Provide the (x, y) coordinate of the cell's center where the given text is located.  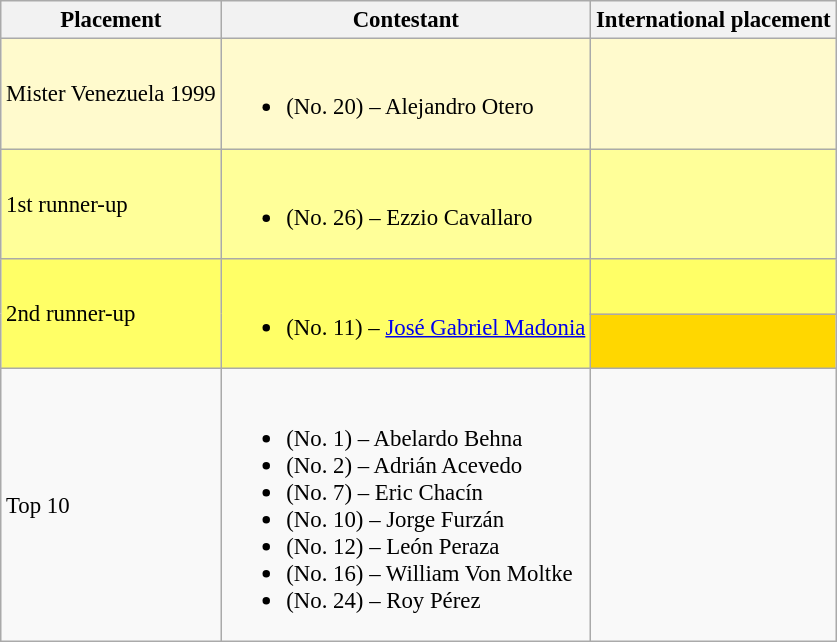
Mister Venezuela 1999 (111, 94)
1st runner-up (111, 204)
(No. 20) – Alejandro Otero (406, 94)
(No. 26) – Ezzio Cavallaro (406, 204)
International placement (714, 20)
Contestant (406, 20)
Placement (111, 20)
2nd runner-up (111, 314)
Top 10 (111, 505)
(No. 11) – José Gabriel Madonia (406, 314)
